From the cell containing the given text, extract its center point as [X, Y] coordinate. 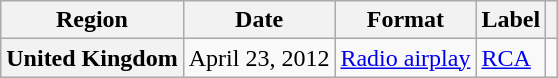
Label [511, 20]
Format [406, 20]
Radio airplay [406, 58]
RCA [511, 58]
Date [259, 20]
United Kingdom [92, 58]
April 23, 2012 [259, 58]
Region [92, 20]
